Determine the (X, Y) coordinate at the center of the cell enclosing the given text.  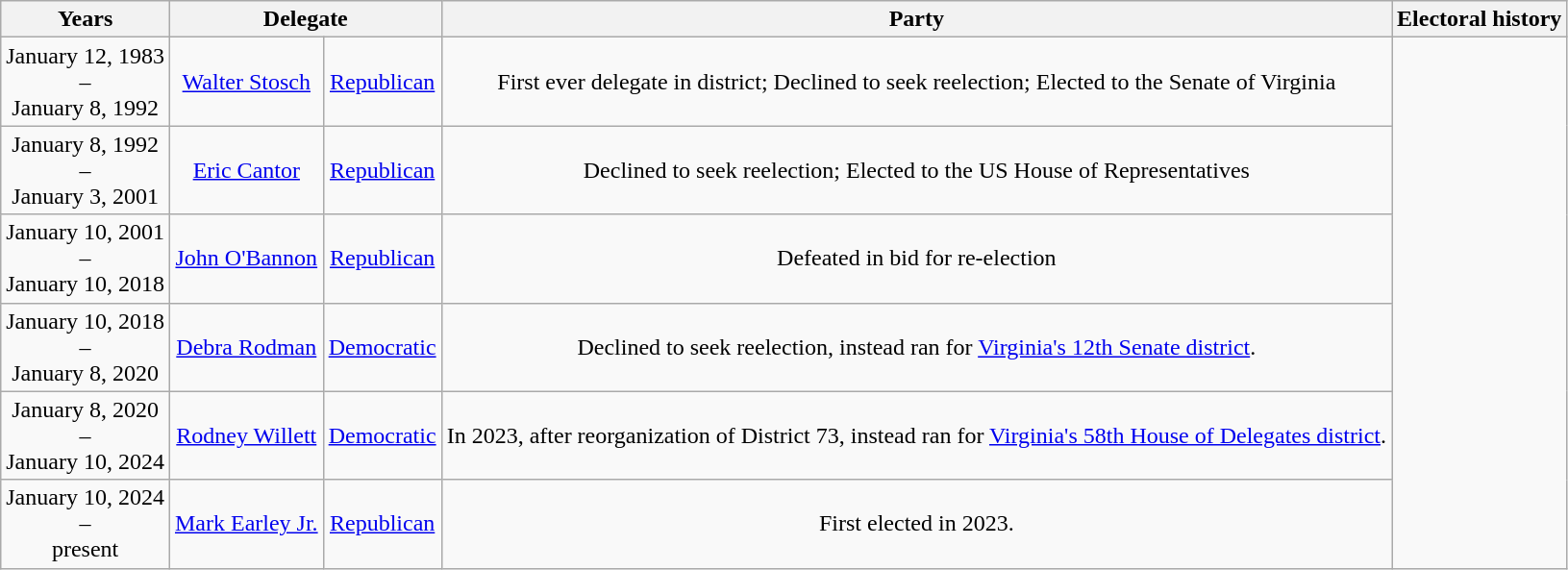
January 12, 1983–January 8, 1992 (86, 82)
Electoral history (1480, 19)
John O'Bannon (246, 259)
Years (86, 19)
First elected in 2023. (916, 524)
Debra Rodman (246, 347)
Defeated in bid for re-election (916, 259)
Mark Earley Jr. (246, 524)
First ever delegate in district; Declined to seek reelection; Elected to the Senate of Virginia (916, 82)
January 10, 2024–present (86, 524)
January 10, 2001–January 10, 2018 (86, 259)
January 8, 2020–January 10, 2024 (86, 435)
Rodney Willett (246, 435)
Eric Cantor (246, 170)
January 8, 1992–January 3, 2001 (86, 170)
Declined to seek reelection, instead ran for Virginia's 12th Senate district. (916, 347)
In 2023, after reorganization of District 73, instead ran for Virginia's 58th House of Delegates district. (916, 435)
Walter Stosch (246, 82)
January 10, 2018–January 8, 2020 (86, 347)
Declined to seek reelection; Elected to the US House of Representatives (916, 170)
Delegate (306, 19)
Party (916, 19)
